For the text-containing cell, return its midpoint in (x, y) coordinate format. 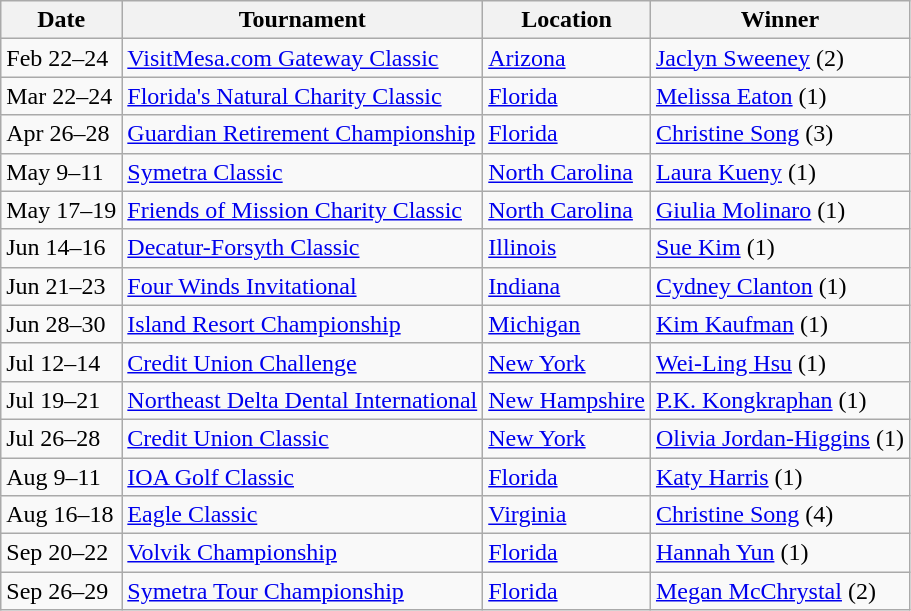
P.K. Kongkraphan (1) (780, 400)
Island Resort Championship (302, 324)
Winner (780, 20)
Megan McChrystal (2) (780, 591)
Virginia (567, 515)
Jaclyn Sweeney (2) (780, 58)
Melissa Eaton (1) (780, 96)
Sue Kim (1) (780, 248)
Wei-Ling Hsu (1) (780, 362)
Volvik Championship (302, 553)
IOA Golf Classic (302, 477)
Symetra Classic (302, 172)
Northeast Delta Dental International (302, 400)
Aug 9–11 (62, 477)
Kim Kaufman (1) (780, 324)
Friends of Mission Charity Classic (302, 210)
Eagle Classic (302, 515)
Sep 20–22 (62, 553)
Jun 21–23 (62, 286)
Jun 28–30 (62, 324)
Apr 26–28 (62, 134)
Jul 19–21 (62, 400)
Guardian Retirement Championship (302, 134)
VisitMesa.com Gateway Classic (302, 58)
Tournament (302, 20)
May 9–11 (62, 172)
Aug 16–18 (62, 515)
Arizona (567, 58)
Katy Harris (1) (780, 477)
Sep 26–29 (62, 591)
Four Winds Invitational (302, 286)
Christine Song (4) (780, 515)
Jul 26–28 (62, 438)
May 17–19 (62, 210)
Symetra Tour Championship (302, 591)
New Hampshire (567, 400)
Cydney Clanton (1) (780, 286)
Jul 12–14 (62, 362)
Michigan (567, 324)
Mar 22–24 (62, 96)
Feb 22–24 (62, 58)
Olivia Jordan-Higgins (1) (780, 438)
Credit Union Challenge (302, 362)
Date (62, 20)
Laura Kueny (1) (780, 172)
Decatur-Forsyth Classic (302, 248)
Giulia Molinaro (1) (780, 210)
Christine Song (3) (780, 134)
Credit Union Classic (302, 438)
Florida's Natural Charity Classic (302, 96)
Jun 14–16 (62, 248)
Hannah Yun (1) (780, 553)
Location (567, 20)
Indiana (567, 286)
Illinois (567, 248)
